Provide the [x, y] coordinate of the cell's center where the given text is located.  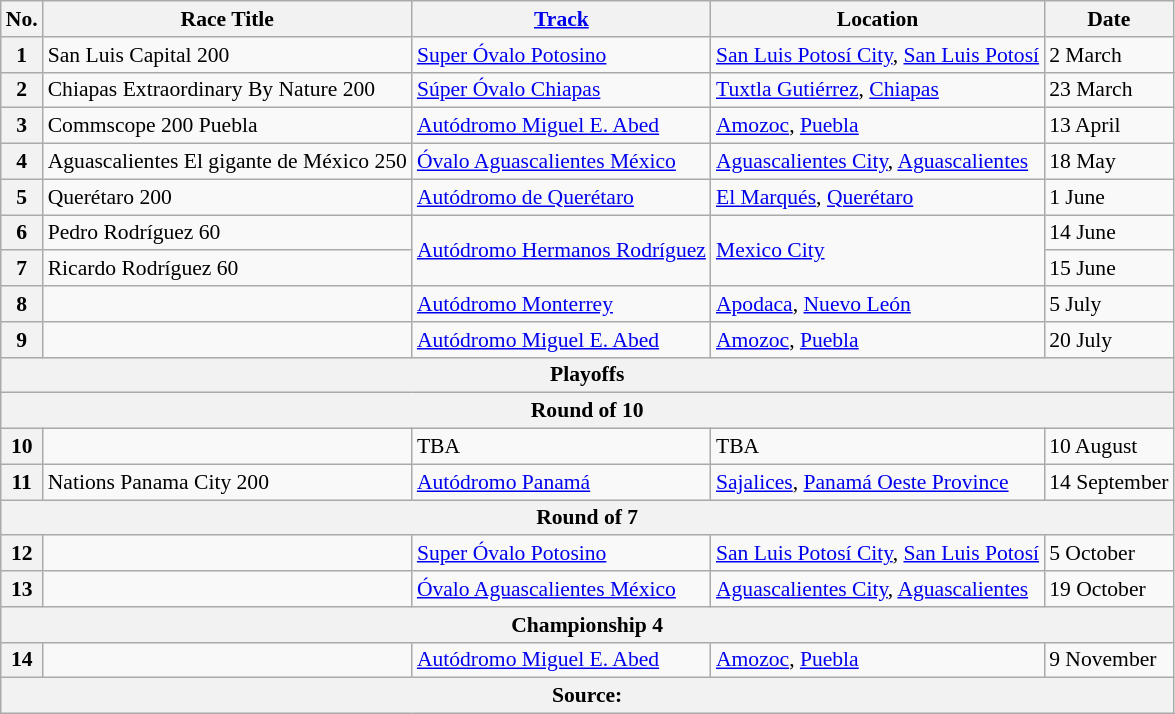
Autódromo Hermanos Rodríguez [562, 250]
San Luis Capital 200 [228, 55]
Querétaro 200 [228, 197]
14 September [1108, 482]
Race Title [228, 19]
No. [22, 19]
1 June [1108, 197]
9 November [1108, 660]
Ricardo Rodríguez 60 [228, 269]
10 August [1108, 447]
15 June [1108, 269]
Nations Panama City 200 [228, 482]
Autódromo Monterrey [562, 304]
20 July [1108, 340]
Chiapas Extraordinary By Nature 200 [228, 90]
13 [22, 589]
Aguascalientes El gigante de México 250 [228, 162]
19 October [1108, 589]
3 [22, 126]
Autódromo Panamá [562, 482]
Source: [588, 696]
Apodaca, Nuevo León [878, 304]
Track [562, 19]
1 [22, 55]
Date [1108, 19]
8 [22, 304]
5 October [1108, 554]
12 [22, 554]
Mexico City [878, 250]
23 March [1108, 90]
9 [22, 340]
Playoffs [588, 375]
Championship 4 [588, 625]
14 June [1108, 233]
10 [22, 447]
11 [22, 482]
18 May [1108, 162]
2 March [1108, 55]
14 [22, 660]
El Marqués, Querétaro [878, 197]
Autódromo de Querétaro [562, 197]
Location [878, 19]
Súper Óvalo Chiapas [562, 90]
Round of 10 [588, 411]
6 [22, 233]
Round of 7 [588, 518]
Sajalices, Panamá Oeste Province [878, 482]
13 April [1108, 126]
7 [22, 269]
5 July [1108, 304]
Tuxtla Gutiérrez, Chiapas [878, 90]
Commscope 200 Puebla [228, 126]
5 [22, 197]
Pedro Rodríguez 60 [228, 233]
4 [22, 162]
2 [22, 90]
